Detect which cell encompasses the target text, then output its (x, y) center coordinate. 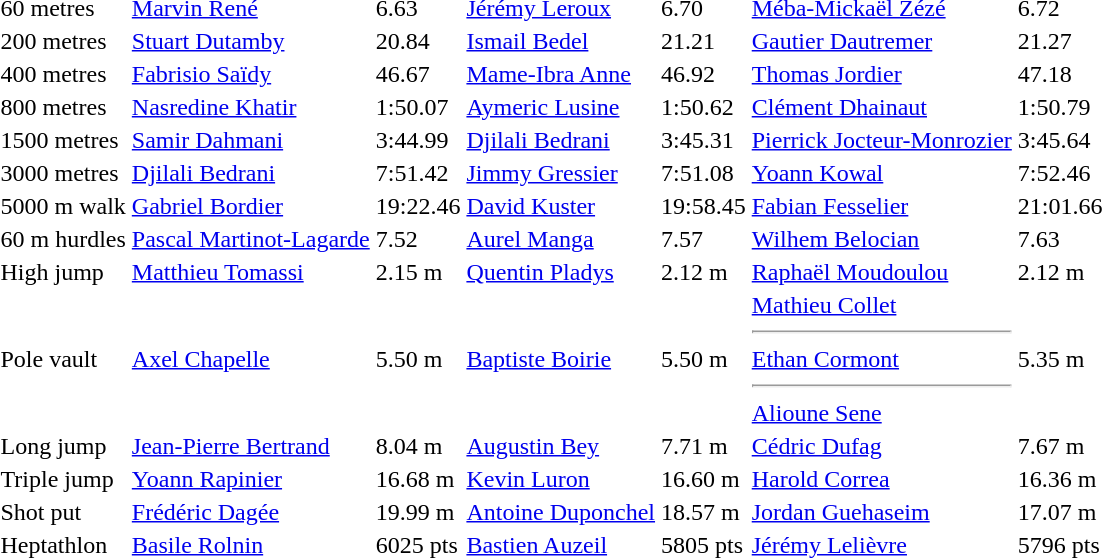
Pascal Martinot-Lagarde (250, 239)
Fabian Fesselier (882, 206)
Jordan Guehaseim (882, 512)
Antoine Duponchel (561, 512)
19:58.45 (704, 206)
Augustin Bey (561, 446)
Frédéric Dagée (250, 512)
Fabrisio Saïdy (250, 74)
Jean-Pierre Bertrand (250, 446)
Jimmy Gressier (561, 173)
Ismail Bedel (561, 41)
19.99 m (418, 512)
16.60 m (704, 479)
Mathieu ColletEthan CormontAlioune Sene (882, 359)
16.68 m (418, 479)
Pierrick Jocteur-Monrozier (882, 140)
Aymeric Lusine (561, 107)
7:51.08 (704, 173)
Clément Dhainaut (882, 107)
3:44.99 (418, 140)
Thomas Jordier (882, 74)
8.04 m (418, 446)
7.71 m (704, 446)
Kevin Luron (561, 479)
Stuart Dutamby (250, 41)
Yoann Rapinier (250, 479)
19:22.46 (418, 206)
7:51.42 (418, 173)
Gautier Dautremer (882, 41)
18.57 m (704, 512)
Quentin Pladys (561, 272)
Gabriel Bordier (250, 206)
Samir Dahmani (250, 140)
Axel Chapelle (250, 359)
2.12 m (704, 272)
Harold Correa (882, 479)
Raphaël Moudoulou (882, 272)
46.92 (704, 74)
Nasredine Khatir (250, 107)
Cédric Dufag (882, 446)
Yoann Kowal (882, 173)
David Kuster (561, 206)
Aurel Manga (561, 239)
21.21 (704, 41)
Wilhem Belocian (882, 239)
2.15 m (418, 272)
Matthieu Tomassi (250, 272)
Mame-Ibra Anne (561, 74)
46.67 (418, 74)
Baptiste Boirie (561, 359)
20.84 (418, 41)
1:50.07 (418, 107)
3:45.31 (704, 140)
7.52 (418, 239)
1:50.62 (704, 107)
7.57 (704, 239)
